Provide the (x, y) coordinate of the cell's center where the given text is located.  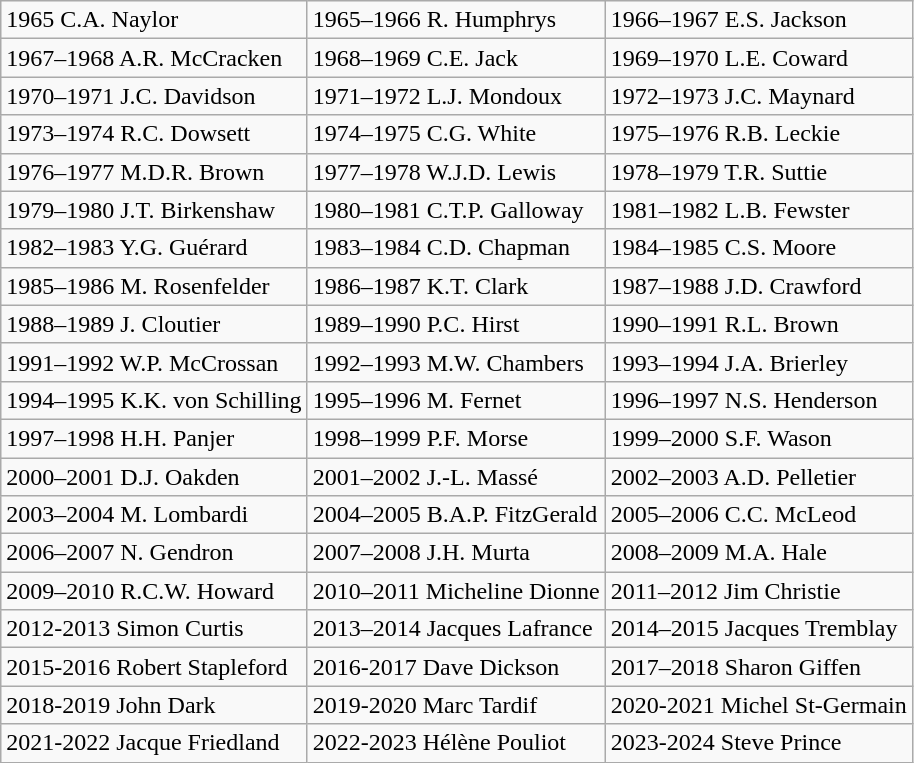
1985–1986 M. Rosenfelder (154, 286)
1969–1970 L.E. Coward (758, 58)
1972–1973 J.C. Maynard (758, 96)
2017–2018 Sharon Giffen (758, 667)
2013–2014 Jacques Lafrance (456, 629)
2002–2003 A.D. Pelletier (758, 477)
2004–2005 B.A.P. FitzGerald (456, 515)
2018-2019 John Dark (154, 705)
2016-2017 Dave Dickson (456, 667)
1981–1982 L.B. Fewster (758, 210)
1995–1996 M. Fernet (456, 400)
1988–1989 J. Cloutier (154, 324)
1998–1999 P.F. Morse (456, 438)
1978–1979 T.R. Suttie (758, 172)
2009–2010 R.C.W. Howard (154, 591)
1983–1984 C.D. Chapman (456, 248)
1965–1966 R. Humphrys (456, 20)
1989–1990 P.C. Hirst (456, 324)
2000–2001 D.J. Oakden (154, 477)
1986–1987 K.T. Clark (456, 286)
2007–2008 J.H. Murta (456, 553)
1970–1971 J.C. Davidson (154, 96)
1999–2000 S.F. Wason (758, 438)
1976–1977 M.D.R. Brown (154, 172)
1997–1998 H.H. Panjer (154, 438)
2005–2006 C.C. McLeod (758, 515)
2012-2013 Simon Curtis (154, 629)
2010–2011 Micheline Dionne (456, 591)
1993–1994 J.A. Brierley (758, 362)
1971–1972 L.J. Mondoux (456, 96)
1965 C.A. Naylor (154, 20)
1982–1983 Y.G. Guérard (154, 248)
1980–1981 C.T.P. Galloway (456, 210)
1974–1975 C.G. White (456, 134)
1994–1995 K.K. von Schilling (154, 400)
2015-2016 Robert Stapleford (154, 667)
1979–1980 J.T. Birkenshaw (154, 210)
2021-2022 Jacque Friedland (154, 743)
1990–1991 R.L. Brown (758, 324)
1975–1976 R.B. Leckie (758, 134)
1977–1978 W.J.D. Lewis (456, 172)
2022-2023 Hélène Pouliot (456, 743)
2006–2007 N. Gendron (154, 553)
1987–1988 J.D. Crawford (758, 286)
1967–1968 A.R. McCracken (154, 58)
2011–2012 Jim Christie (758, 591)
1966–1967 E.S. Jackson (758, 20)
2023-2024 Steve Prince (758, 743)
2003–2004 M. Lombardi (154, 515)
1996–1997 N.S. Henderson (758, 400)
2019-2020 Marc Tardif (456, 705)
1973–1974 R.C. Dowsett (154, 134)
2008–2009 M.A. Hale (758, 553)
2001–2002 J.-L. Massé (456, 477)
2014–2015 Jacques Tremblay (758, 629)
1968–1969 C.E. Jack (456, 58)
1984–1985 C.S. Moore (758, 248)
1992–1993 M.W. Chambers (456, 362)
2020-2021 Michel St-Germain (758, 705)
1991–1992 W.P. McCrossan (154, 362)
